Pinpoint the cell where the given text exists, returning its (X, Y) midpoint coordinate. 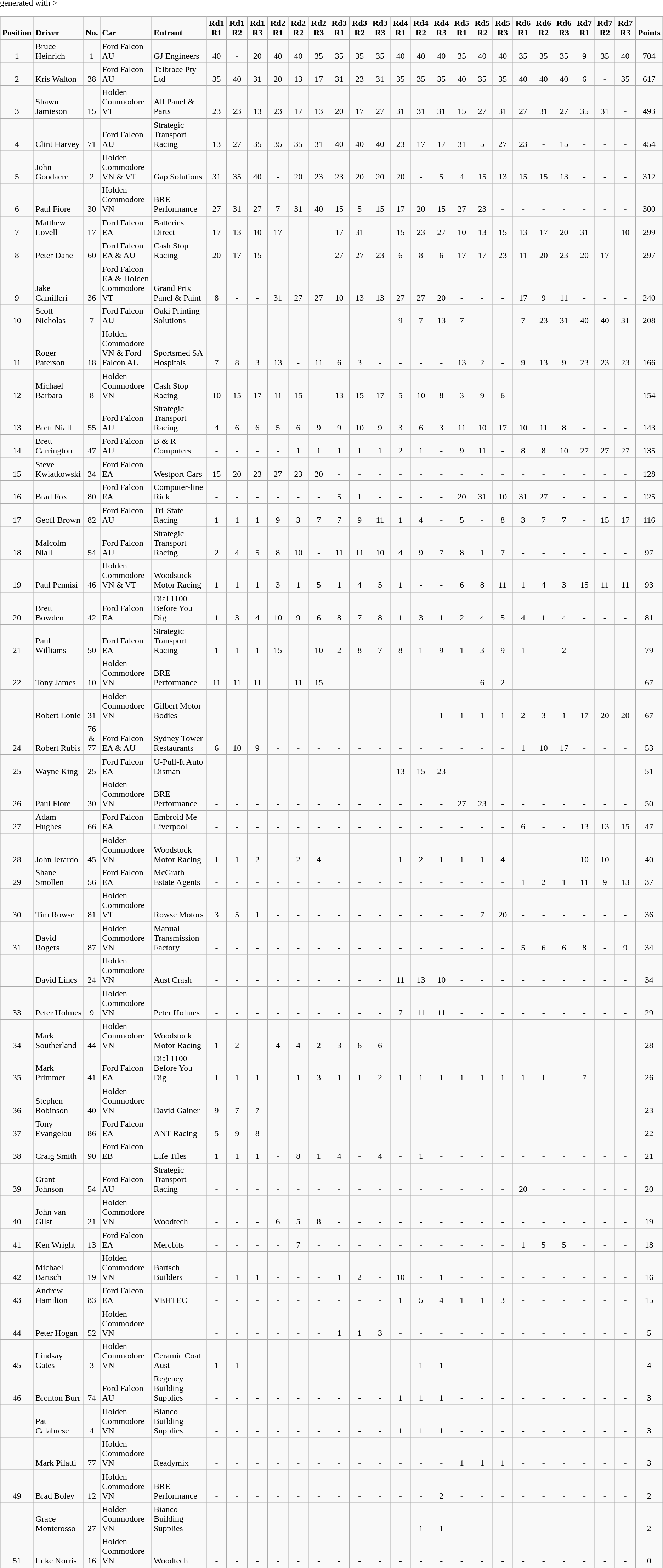
Driver (58, 28)
240 (649, 283)
Ken Wright (58, 1240)
Robert Lonie (58, 706)
Michael Bartsch (58, 1267)
97 (649, 543)
Lindsay Gates (58, 1356)
Tim Rowse (58, 905)
Grace Monterosso (58, 1519)
Readymix (179, 1454)
Rd2 R2 (298, 28)
Rd1 R2 (237, 28)
Robert Rubis (58, 738)
77 (92, 1454)
617 (649, 74)
Mark Primmer (58, 1068)
82 (92, 515)
Rd1 R3 (257, 28)
No. (92, 28)
Geoff Brown (58, 515)
Scott Nicholas (58, 316)
Batteries Direct (179, 227)
128 (649, 469)
Oaki Printing Solutions (179, 316)
Steve Kwiatkowski (58, 469)
Grant Johnson (58, 1179)
43 (17, 1295)
Rd2 R1 (278, 28)
Ford Falcon EA & Holden Commodore VT (126, 283)
Brenton Burr (58, 1389)
Rd6 R3 (564, 28)
71 (92, 135)
Rd7 R3 (625, 28)
60 (92, 251)
Ford Falcon EB (126, 1152)
Position (17, 28)
55 (92, 418)
Shane Smollen (58, 878)
Rd1 R1 (217, 28)
Car (126, 28)
Rd6 R1 (523, 28)
Life Tiles (179, 1152)
Paul Williams (58, 641)
79 (649, 641)
14 (17, 446)
Adam Hughes (58, 822)
Matthew Lovell (58, 227)
Embroid Me Liverpool (179, 822)
Malcolm Niall (58, 543)
Bruce Heinrich (58, 51)
Gap Solutions (179, 167)
B & R Computers (179, 446)
Gilbert Motor Bodies (179, 706)
Brett Carrington (58, 446)
135 (649, 446)
Peter Dane (58, 251)
Holden Commodore VN & Ford Falcon AU (126, 348)
Aust Crash (179, 971)
Regency Building Supplies (179, 1389)
125 (649, 492)
David Gainer (179, 1101)
297 (649, 251)
GJ Engineers (179, 51)
Rd5 R3 (503, 28)
Points (649, 28)
90 (92, 1152)
Rd7 R1 (584, 28)
Mercbits (179, 1240)
VEHTEC (179, 1295)
53 (649, 738)
Rd4 R1 (401, 28)
Clint Harvey (58, 135)
49 (17, 1486)
Paul Pennisi (58, 576)
76 & 77 (92, 738)
Craig Smith (58, 1152)
Jake Camilleri (58, 283)
Mark Southerland (58, 1036)
493 (649, 102)
David Lines (58, 971)
Rd6 R2 (544, 28)
Brett Niall (58, 418)
Rd5 R1 (462, 28)
Tony Evangelou (58, 1128)
Andrew Hamilton (58, 1295)
Rd7 R2 (605, 28)
56 (92, 878)
66 (92, 822)
Rowse Motors (179, 905)
Kris Walton (58, 74)
Rd5 R2 (482, 28)
Bartsch Builders (179, 1267)
John Ierardo (58, 849)
McGrath Estate Agents (179, 878)
166 (649, 348)
Grand Prix Panel & Paint (179, 283)
Sydney Tower Restaurants (179, 738)
300 (649, 200)
John Goodacre (58, 167)
ANT Racing (179, 1128)
299 (649, 227)
Rd3 R3 (380, 28)
116 (649, 515)
Computer-line Rick (179, 492)
Rd4 R2 (421, 28)
Brett Bowden (58, 608)
Michael Barbara (58, 386)
87 (92, 938)
Entrant (179, 28)
208 (649, 316)
Mark Pilatti (58, 1454)
39 (17, 1179)
83 (92, 1295)
143 (649, 418)
Rd2 R3 (319, 28)
Sportsmed SA Hospitals (179, 348)
Brad Boley (58, 1486)
Wayne King (58, 766)
154 (649, 386)
Shawn Jamieson (58, 102)
Peter Hogan (58, 1323)
52 (92, 1323)
Brad Fox (58, 492)
704 (649, 51)
David Rogers (58, 938)
Ceramic Coat Aust (179, 1356)
All Panel & Parts (179, 102)
Rd4 R3 (441, 28)
Roger Paterson (58, 348)
Talbrace Pty Ltd (179, 74)
Manual Transmission Factory (179, 938)
John van Gilst (58, 1212)
Westport Cars (179, 469)
Rd3 R1 (339, 28)
74 (92, 1389)
Stephen Robinson (58, 1101)
86 (92, 1128)
0 (649, 1551)
Rd3 R2 (360, 28)
Tri-State Racing (179, 515)
Pat Calabrese (58, 1421)
Tony James (58, 673)
312 (649, 167)
33 (17, 1003)
454 (649, 135)
80 (92, 492)
Luke Norris (58, 1551)
U-Pull-It Auto Disman (179, 766)
93 (649, 576)
